Determine the [x, y] coordinate at the center of the cell enclosing the given text.  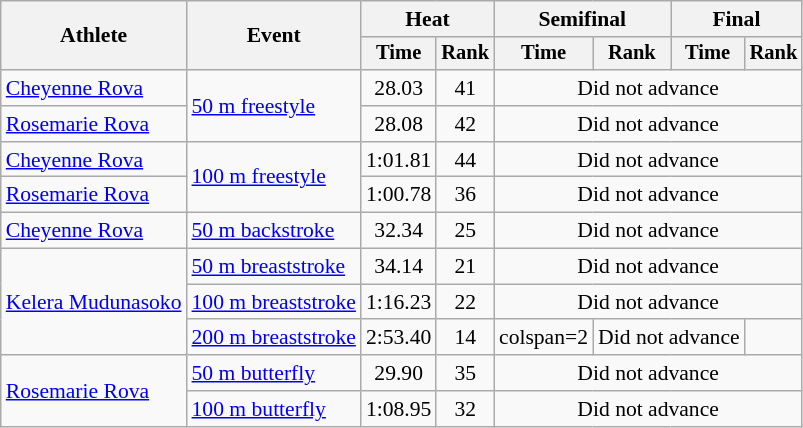
50 m backstroke [274, 231]
21 [465, 267]
1:16.23 [398, 302]
29.90 [398, 373]
50 m butterfly [274, 373]
Event [274, 36]
Final [737, 19]
Semifinal [582, 19]
2:53.40 [398, 338]
32.34 [398, 231]
50 m breaststroke [274, 267]
50 m freestyle [274, 106]
Athlete [94, 36]
42 [465, 124]
25 [465, 231]
100 m butterfly [274, 409]
22 [465, 302]
41 [465, 88]
36 [465, 195]
28.08 [398, 124]
32 [465, 409]
28.03 [398, 88]
Heat [428, 19]
1:01.81 [398, 160]
34.14 [398, 267]
colspan=2 [544, 338]
1:00.78 [398, 195]
35 [465, 373]
Kelera Mudunasoko [94, 302]
14 [465, 338]
100 m breaststroke [274, 302]
100 m freestyle [274, 178]
200 m breaststroke [274, 338]
44 [465, 160]
1:08.95 [398, 409]
